Identify which cell holds the provided text, then report its (X, Y) central coordinate. 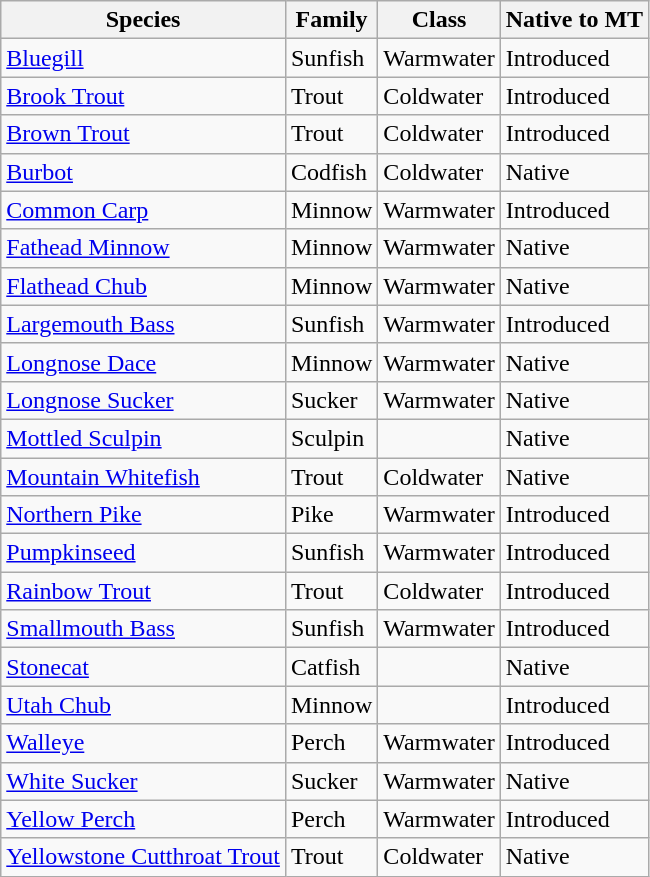
Sculpin (331, 438)
Fathead Minnow (144, 248)
Yellow Perch (144, 819)
Yellowstone Cutthroat Trout (144, 857)
Northern Pike (144, 515)
Rainbow Trout (144, 591)
Catfish (331, 667)
Species (144, 20)
Pike (331, 515)
White Sucker (144, 781)
Brown Trout (144, 134)
Brook Trout (144, 96)
Bluegill (144, 58)
Burbot (144, 172)
Common Carp (144, 210)
Stonecat (144, 667)
Flathead Chub (144, 286)
Mountain Whitefish (144, 477)
Pumpkinseed (144, 553)
Utah Chub (144, 705)
Family (331, 20)
Largemouth Bass (144, 324)
Walleye (144, 743)
Smallmouth Bass (144, 629)
Longnose Sucker (144, 400)
Codfish (331, 172)
Native to MT (574, 20)
Longnose Dace (144, 362)
Class (439, 20)
Mottled Sculpin (144, 438)
